Return [X, Y] of the center of cell containing provided text 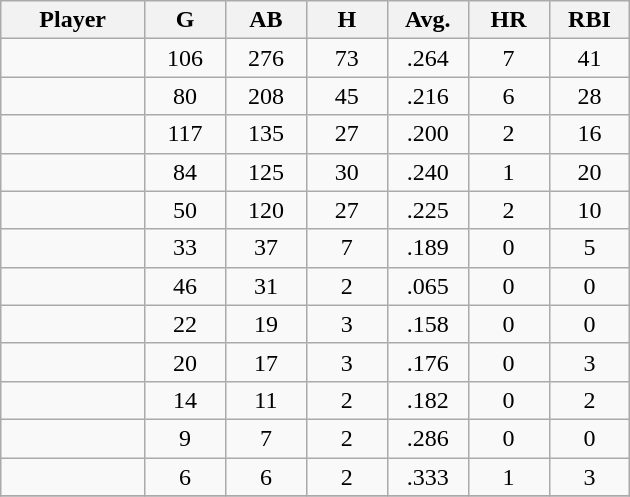
84 [186, 172]
.333 [428, 477]
RBI [590, 20]
Player [73, 20]
.065 [428, 286]
Avg. [428, 20]
.225 [428, 210]
14 [186, 400]
.200 [428, 134]
.189 [428, 248]
11 [266, 400]
106 [186, 58]
117 [186, 134]
5 [590, 248]
41 [590, 58]
10 [590, 210]
.286 [428, 438]
31 [266, 286]
30 [346, 172]
.176 [428, 362]
16 [590, 134]
.158 [428, 324]
37 [266, 248]
G [186, 20]
50 [186, 210]
73 [346, 58]
46 [186, 286]
80 [186, 96]
135 [266, 134]
276 [266, 58]
AB [266, 20]
125 [266, 172]
28 [590, 96]
.264 [428, 58]
33 [186, 248]
9 [186, 438]
H [346, 20]
.240 [428, 172]
.182 [428, 400]
HR [508, 20]
19 [266, 324]
45 [346, 96]
.216 [428, 96]
120 [266, 210]
22 [186, 324]
208 [266, 96]
17 [266, 362]
